Locate the cell with the specified text and output its (X, Y) center coordinate. 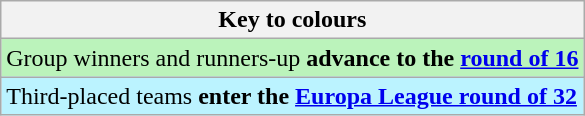
Third-placed teams enter the Europa League round of 32 (292, 96)
Key to colours (292, 20)
Group winners and runners-up advance to the round of 16 (292, 58)
